Extract the (x, y) coordinate from the center of the cell holding the provided text.  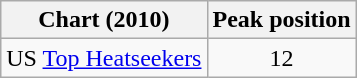
12 (282, 58)
Chart (2010) (104, 20)
US Top Heatseekers (104, 58)
Peak position (282, 20)
